Determine the [x, y] coordinate at the center of the cell enclosing the given text.  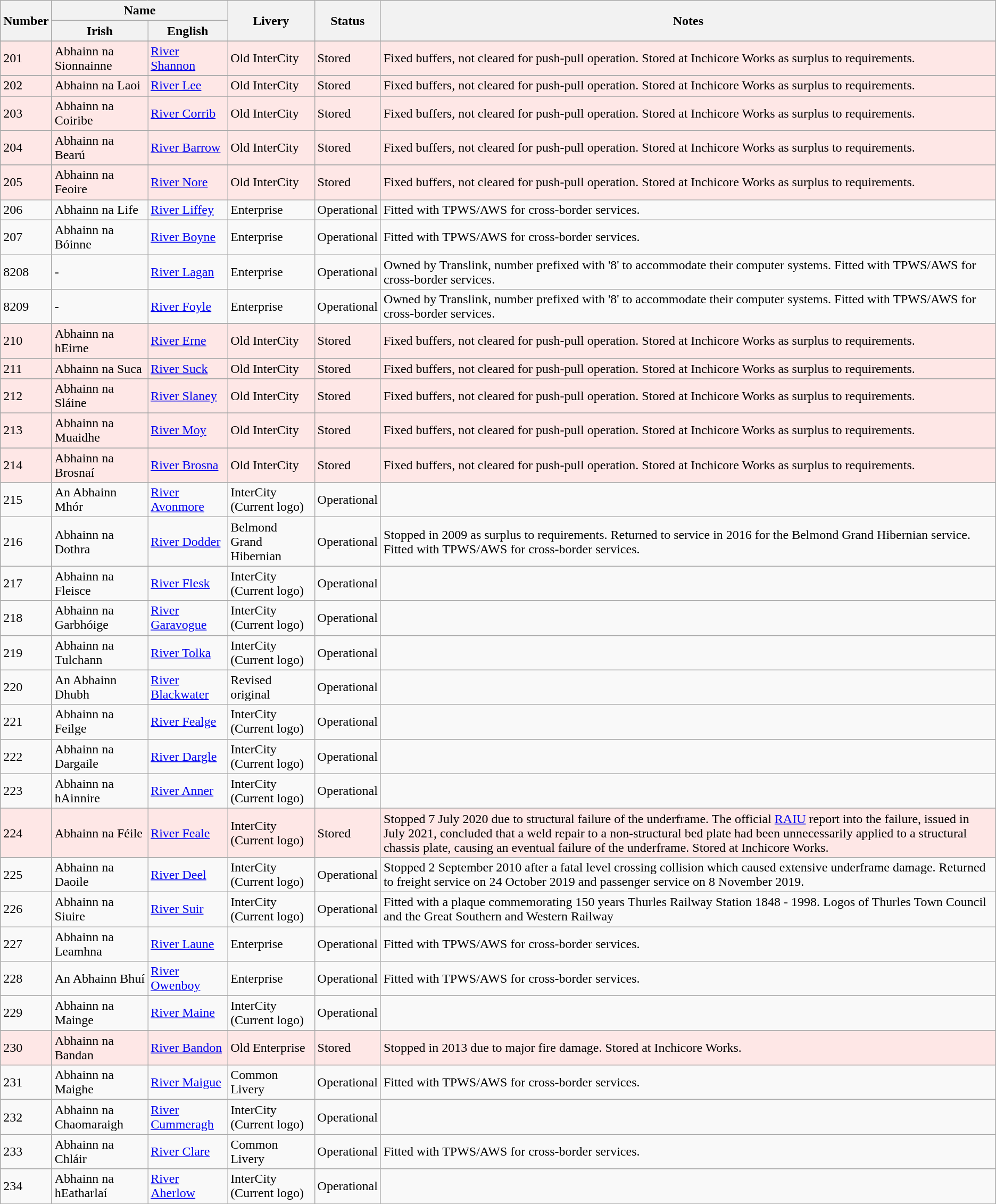
River Flesk [188, 583]
202 [26, 86]
Abhainn na Suca [99, 369]
River Dargle [188, 757]
228 [26, 979]
River Blackwater [188, 687]
English [188, 31]
217 [26, 583]
230 [26, 1048]
211 [26, 369]
Abhainn na Féile [99, 833]
218 [26, 618]
Abhainn na Leamhna [99, 944]
233 [26, 1151]
Abhainn na Sionnainne [99, 59]
Abhainn na hAinnire [99, 791]
River Moy [188, 431]
River Dodder [188, 542]
Abhainn na Feoire [99, 182]
Abhainn na Chaomaraigh [99, 1117]
206 [26, 210]
River Shannon [188, 59]
River Fealge [188, 721]
Abhainn na hEatharlaí [99, 1186]
River Suir [188, 909]
River Bandon [188, 1048]
Old Enterprise [271, 1048]
Abhainn na Laoi [99, 86]
Abhainn na Siuire [99, 909]
Abhainn na Bearú [99, 148]
232 [26, 1117]
220 [26, 687]
234 [26, 1186]
8208 [26, 271]
An Abhainn Bhuí [99, 979]
River Maine [188, 1013]
River Boyne [188, 237]
River Erne [188, 341]
River Liffey [188, 210]
Abhainn na Brosnaí [99, 465]
River Corrib [188, 113]
Revised original [271, 687]
213 [26, 431]
212 [26, 396]
River Owenboy [188, 979]
River Brosna [188, 465]
Abhainn na hEirne [99, 341]
River Aherlow [188, 1186]
River Nore [188, 182]
Abhainn na Mainge [99, 1013]
225 [26, 875]
River Avonmore [188, 500]
Stopped in 2013 due to major fire damage. Stored at Inchicore Works. [688, 1048]
226 [26, 909]
River Anner [188, 791]
201 [26, 59]
Abhainn na Bóinne [99, 237]
Notes [688, 21]
River Clare [188, 1151]
Name [139, 11]
207 [26, 237]
Livery [271, 21]
204 [26, 148]
River Deel [188, 875]
An Abhainn Dhubh [99, 687]
Abhainn na Feilge [99, 721]
Abhainn na Muaidhe [99, 431]
221 [26, 721]
River Feale [188, 833]
8209 [26, 306]
Belmond Grand Hibernian [271, 542]
Abhainn na Sláine [99, 396]
214 [26, 465]
River Slaney [188, 396]
Abhainn na Chláir [99, 1151]
Abhainn na Bandan [99, 1048]
An Abhainn Mhór [99, 500]
River Garavogue [188, 618]
215 [26, 500]
River Lagan [188, 271]
Abhainn na Coiribe [99, 113]
216 [26, 542]
Abhainn na Garbhóige [99, 618]
Number [26, 21]
210 [26, 341]
Abhainn na Maighe [99, 1082]
231 [26, 1082]
River Lee [188, 86]
Abhainn na Tulchann [99, 652]
Abhainn na Dargaile [99, 757]
River Suck [188, 369]
River Tolka [188, 652]
River Barrow [188, 148]
203 [26, 113]
River Cummeragh [188, 1117]
Abhainn na Daoile [99, 875]
Abhainn na Fleisce [99, 583]
Abhainn na Life [99, 210]
205 [26, 182]
224 [26, 833]
229 [26, 1013]
River Laune [188, 944]
Irish [99, 31]
223 [26, 791]
Status [347, 21]
Abhainn na Dothra [99, 542]
227 [26, 944]
River Maigue [188, 1082]
222 [26, 757]
219 [26, 652]
River Foyle [188, 306]
